Search for the cell housing the specified text and yield its [X, Y] center coordinate. 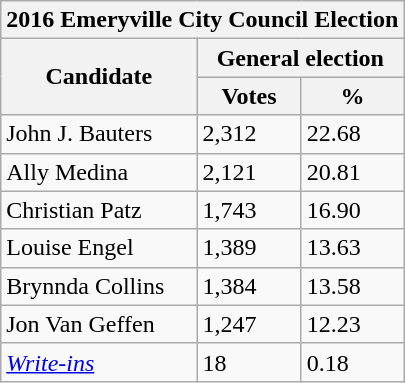
General election [300, 58]
John J. Bauters [99, 134]
1,743 [249, 210]
13.63 [352, 248]
Jon Van Geffen [99, 324]
Christian Patz [99, 210]
2,121 [249, 172]
13.58 [352, 286]
20.81 [352, 172]
Candidate [99, 77]
1,384 [249, 286]
Brynnda Collins [99, 286]
22.68 [352, 134]
12.23 [352, 324]
Louise Engel [99, 248]
Votes [249, 96]
1,247 [249, 324]
0.18 [352, 362]
16.90 [352, 210]
1,389 [249, 248]
% [352, 96]
Write-ins [99, 362]
18 [249, 362]
Ally Medina [99, 172]
2,312 [249, 134]
2016 Emeryville City Council Election [202, 20]
